Locate the cell with the specified text and output its (X, Y) center coordinate. 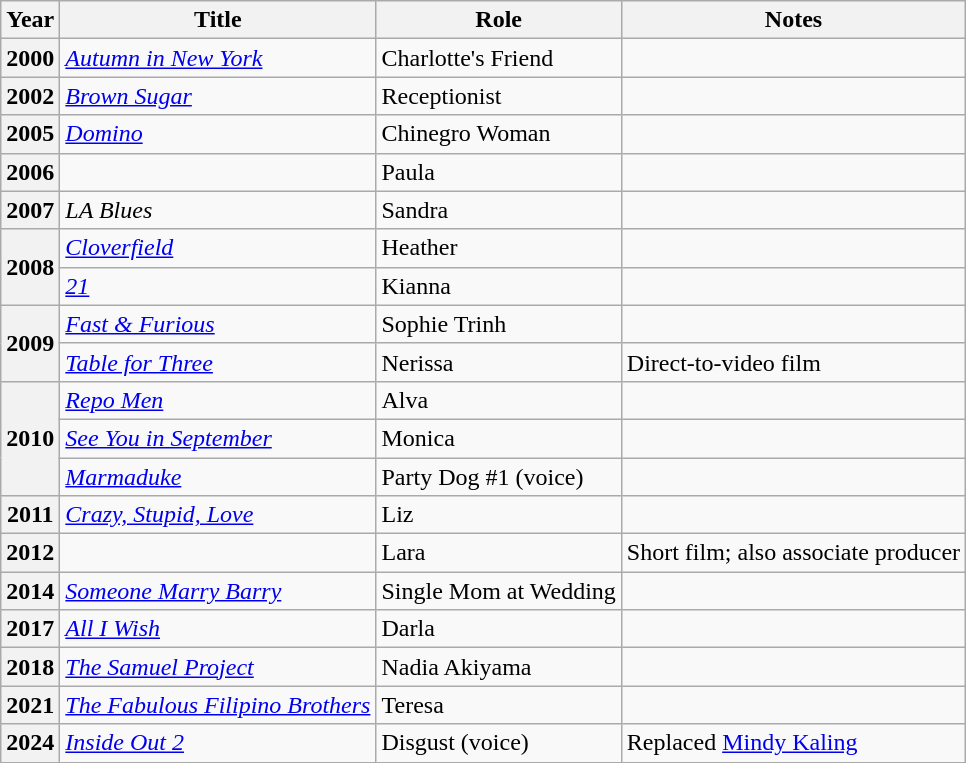
2024 (30, 743)
Replaced Mindy Kaling (793, 743)
The Samuel Project (218, 667)
2021 (30, 705)
2006 (30, 172)
Cloverfield (218, 248)
Autumn in New York (218, 58)
2014 (30, 591)
Crazy, Stupid, Love (218, 515)
2007 (30, 210)
2005 (30, 134)
LA Blues (218, 210)
2009 (30, 343)
Kianna (498, 286)
Nadia Akiyama (498, 667)
Repo Men (218, 400)
Disgust (voice) (498, 743)
Nerissa (498, 362)
2000 (30, 58)
Monica (498, 438)
Inside Out 2 (218, 743)
Role (498, 20)
Paula (498, 172)
Fast & Furious (218, 324)
2010 (30, 438)
Notes (793, 20)
Alva (498, 400)
Heather (498, 248)
See You in September (218, 438)
Single Mom at Wedding (498, 591)
Title (218, 20)
2011 (30, 515)
2002 (30, 96)
2018 (30, 667)
Domino (218, 134)
The Fabulous Filipino Brothers (218, 705)
Sophie Trinh (498, 324)
Direct-to-video film (793, 362)
21 (218, 286)
Chinegro Woman (498, 134)
Charlotte's Friend (498, 58)
Marmaduke (218, 477)
2008 (30, 267)
Year (30, 20)
2012 (30, 553)
All I Wish (218, 629)
Lara (498, 553)
Liz (498, 515)
2017 (30, 629)
Short film; also associate producer (793, 553)
Sandra (498, 210)
Table for Three (218, 362)
Teresa (498, 705)
Receptionist (498, 96)
Party Dog #1 (voice) (498, 477)
Brown Sugar (218, 96)
Darla (498, 629)
Someone Marry Barry (218, 591)
